From the cell containing the given text, extract its center point as [x, y] coordinate. 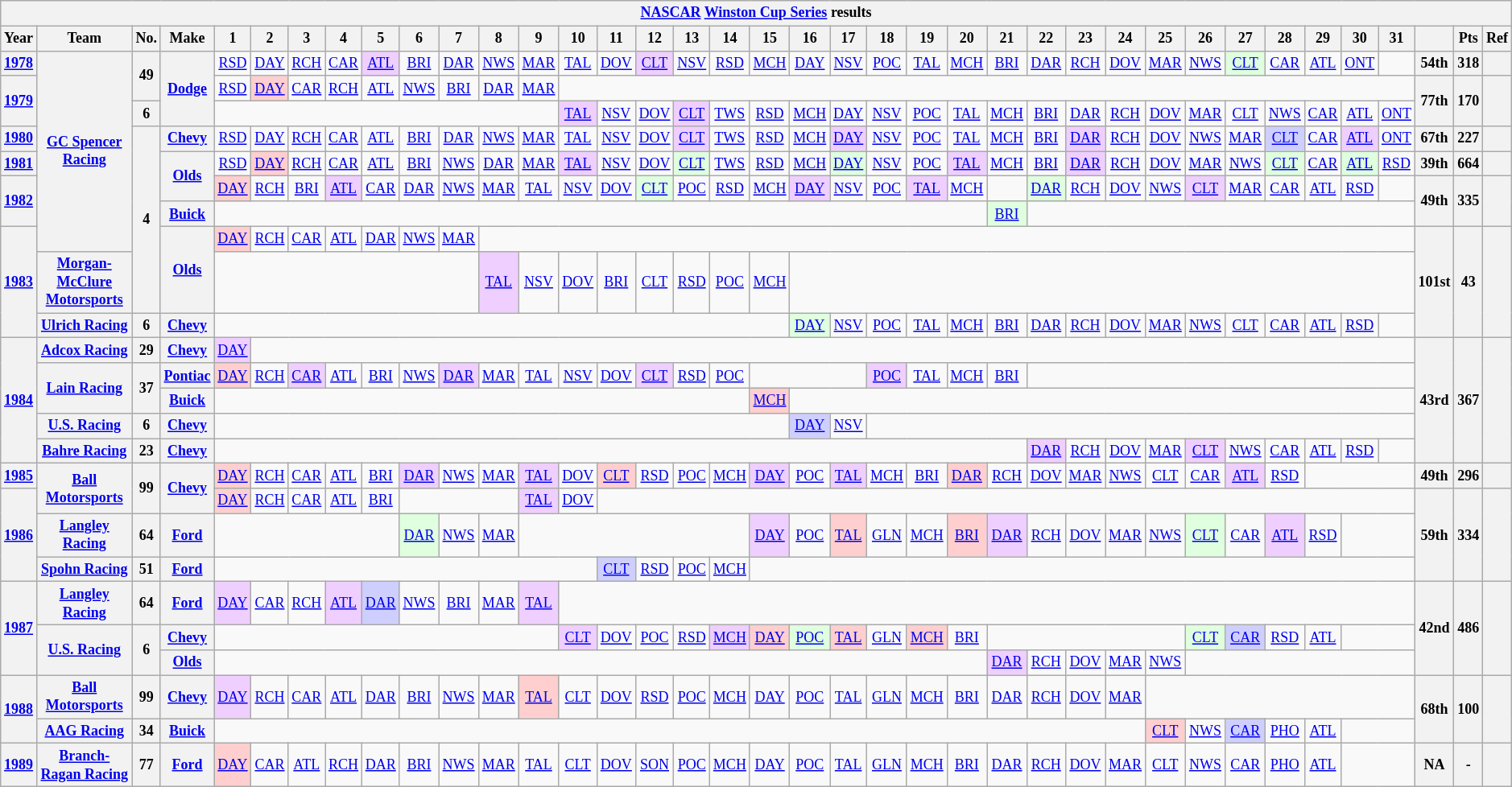
1987 [19, 628]
GC Spencer Racing [84, 151]
21 [1007, 39]
17 [849, 39]
25 [1165, 39]
5 [380, 39]
Make [187, 39]
30 [1360, 39]
3 [307, 39]
1978 [19, 63]
- [1469, 765]
43rd [1435, 401]
1984 [19, 401]
1981 [19, 164]
49 [147, 76]
43 [1469, 282]
Morgan-McClure Motorsports [84, 282]
42nd [1435, 628]
1 [233, 39]
11 [616, 39]
NASCAR Winston Cup Series results [756, 13]
Lain Racing [84, 388]
NA [1435, 765]
AAG Racing [84, 731]
77th [1435, 101]
1980 [19, 138]
1985 [19, 476]
664 [1469, 164]
Branch-Ragan Racing [84, 765]
101st [1435, 282]
24 [1126, 39]
77 [147, 765]
22 [1046, 39]
2 [270, 39]
Team [84, 39]
51 [147, 570]
26 [1205, 39]
Ulrich Racing [84, 325]
486 [1469, 628]
1979 [19, 101]
27 [1246, 39]
1988 [19, 710]
12 [655, 39]
15 [770, 39]
100 [1469, 710]
67th [1435, 138]
9 [539, 39]
54th [1435, 63]
Adcox Racing [84, 351]
227 [1469, 138]
335 [1469, 201]
318 [1469, 63]
Spohn Racing [84, 570]
Year [19, 39]
Ref [1498, 39]
Pontiac [187, 375]
1982 [19, 201]
31 [1397, 39]
34 [147, 731]
367 [1469, 401]
170 [1469, 101]
1983 [19, 282]
Pts [1469, 39]
19 [927, 39]
13 [692, 39]
14 [730, 39]
18 [887, 39]
Bahre Racing [84, 451]
SON [655, 765]
No. [147, 39]
28 [1285, 39]
8 [498, 39]
68th [1435, 710]
10 [578, 39]
1989 [19, 765]
Dodge [187, 89]
37 [147, 388]
296 [1469, 476]
39th [1435, 164]
334 [1469, 535]
16 [810, 39]
1986 [19, 535]
59th [1435, 535]
7 [459, 39]
20 [967, 39]
